Identify which cell holds the provided text, then report its [x, y] central coordinate. 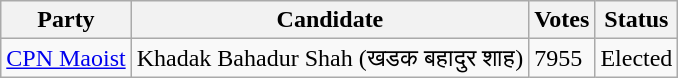
Candidate [330, 20]
Party [66, 20]
CPN Maoist [66, 58]
Khadak Bahadur Shah (खडक बहादुर शाह) [330, 58]
7955 [562, 58]
Elected [636, 58]
Votes [562, 20]
Status [636, 20]
